Search for the cell housing the specified text and yield its (x, y) center coordinate. 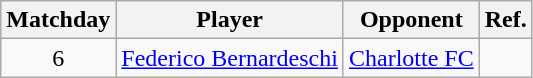
Player (230, 20)
Federico Bernardeschi (230, 58)
6 (58, 58)
Charlotte FC (411, 58)
Opponent (411, 20)
Matchday (58, 20)
Ref. (506, 20)
